Capture the cell that displays the provided text and extract its [x, y] central coordinate. 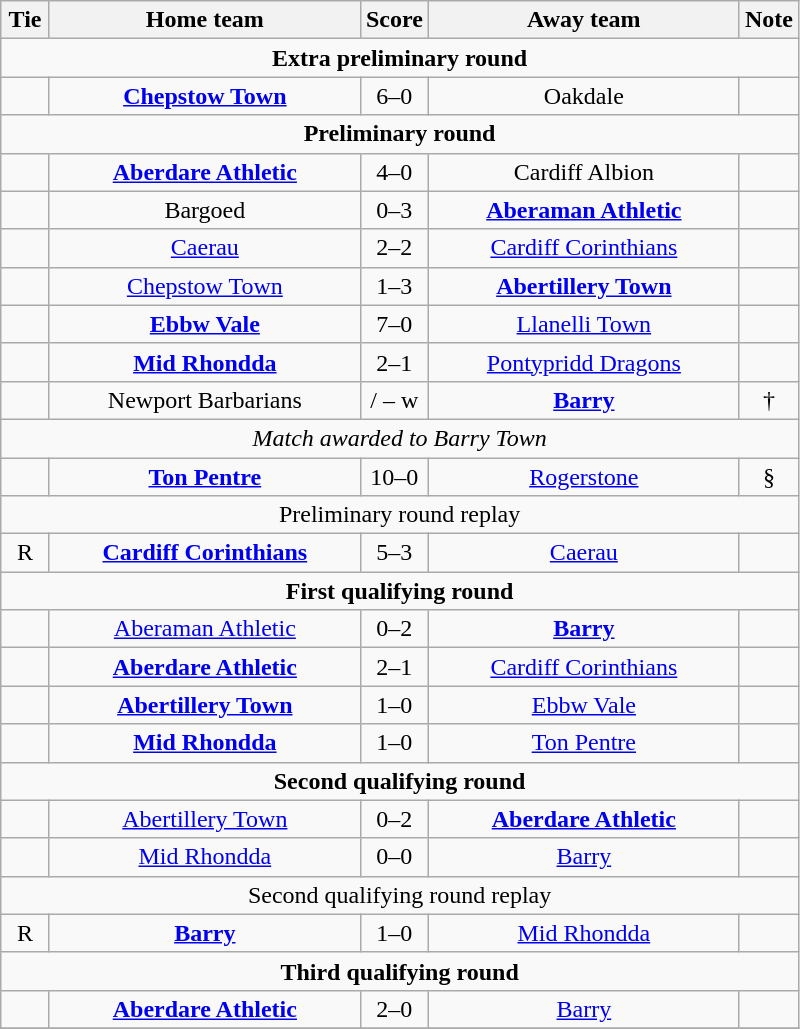
7–0 [394, 324]
Second qualifying round [400, 781]
0–0 [394, 857]
/ – w [394, 400]
Preliminary round replay [400, 515]
Oakdale [584, 96]
First qualifying round [400, 591]
Second qualifying round replay [400, 895]
10–0 [394, 477]
Llanelli Town [584, 324]
Rogerstone [584, 477]
5–3 [394, 553]
4–0 [394, 172]
6–0 [394, 96]
0–3 [394, 210]
Away team [584, 20]
Score [394, 20]
Home team [204, 20]
Preliminary round [400, 134]
Cardiff Albion [584, 172]
Match awarded to Barry Town [400, 438]
2–2 [394, 248]
† [768, 400]
Note [768, 20]
1–3 [394, 286]
Pontypridd Dragons [584, 362]
§ [768, 477]
Bargoed [204, 210]
Newport Barbarians [204, 400]
Tie [26, 20]
2–0 [394, 1009]
Extra preliminary round [400, 58]
Third qualifying round [400, 971]
